From the cell containing the given text, extract its center point as [X, Y] coordinate. 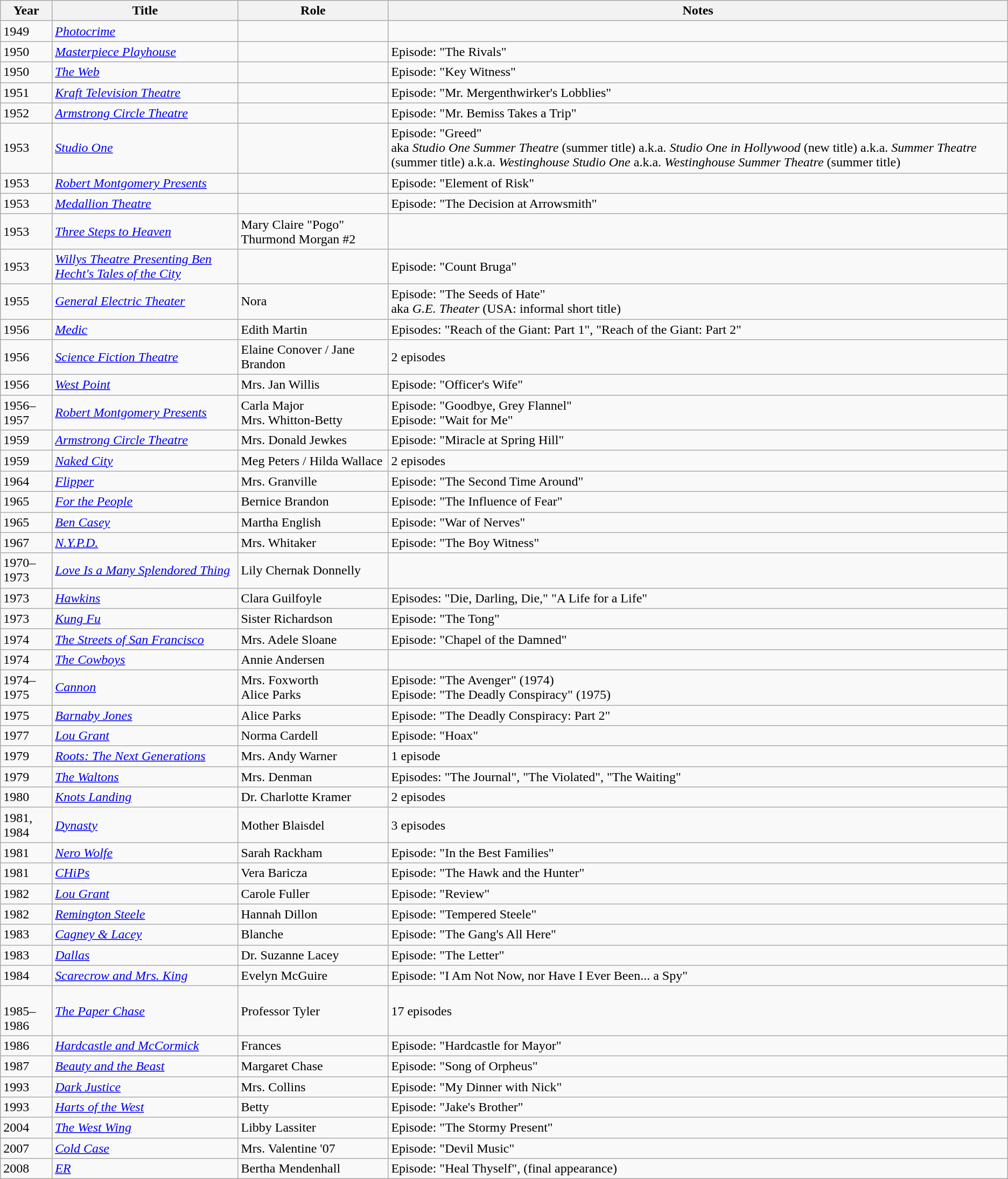
Episode: "Goodbye, Grey Flannel"Episode: "Wait for Me" [698, 412]
1975 [26, 715]
Mrs. Collins [313, 1087]
The Waltons [145, 777]
ER [145, 1169]
Meg Peters / Hilda Wallace [313, 461]
Episode: "The Boy Witness" [698, 543]
Edith Martin [313, 329]
Lily Chernak Donnelly [313, 571]
1949 [26, 31]
Nero Wolfe [145, 853]
Dark Justice [145, 1087]
Harts of the West [145, 1107]
Episode: "Key Witness" [698, 72]
Episode: "My Dinner with Nick" [698, 1087]
Episode: "War of Nerves" [698, 522]
1956–1957 [26, 412]
3 episodes [698, 825]
Photocrime [145, 31]
Barnaby Jones [145, 715]
Episode: "The Avenger" (1974)Episode: "The Deadly Conspiracy" (1975) [698, 687]
Three Steps to Heaven [145, 231]
Mary Claire "Pogo" Thurmond Morgan #2 [313, 231]
Episode: "Hardcastle for Mayor" [698, 1045]
2008 [26, 1169]
2007 [26, 1148]
Margaret Chase [313, 1066]
1974–1975 [26, 687]
Year [26, 11]
Mrs. Whitaker [313, 543]
Carole Fuller [313, 894]
Dynasty [145, 825]
West Point [145, 385]
Mrs. Granville [313, 481]
Episode: "Mr. Mergenthwirker's Lobblies" [698, 93]
Flipper [145, 481]
Episode: "The Influence of Fear" [698, 502]
1 episode [698, 756]
Episode: "The Stormy Present" [698, 1128]
Episode: "Tempered Steele" [698, 914]
Dallas [145, 955]
Episode: "Mr. Bemiss Takes a Trip" [698, 113]
Mrs. FoxworthAlice Parks [313, 687]
Medallion Theatre [145, 203]
Episode: "The Hawk and the Hunter" [698, 873]
1964 [26, 481]
1987 [26, 1066]
Episode: "Jake's Brother" [698, 1107]
1981, 1984 [26, 825]
Hawkins [145, 598]
Episode: "Element of Risk" [698, 183]
1986 [26, 1045]
Mother Blaisdel [313, 825]
1952 [26, 113]
Episodes: "Reach of the Giant: Part 1", "Reach of the Giant: Part 2" [698, 329]
Mrs. Jan Willis [313, 385]
The Streets of San Francisco [145, 639]
Science Fiction Theatre [145, 357]
Remington Steele [145, 914]
Kraft Television Theatre [145, 93]
Naked City [145, 461]
Episode: "The Seeds of Hate"aka G.E. Theater (USA: informal short title) [698, 301]
Episode: "I Am Not Now, nor Have I Ever Been... a Spy" [698, 976]
Martha English [313, 522]
Alice Parks [313, 715]
CHiPs [145, 873]
1951 [26, 93]
The Paper Chase [145, 1010]
Episode: "Heal Thyself", (final appearance) [698, 1169]
Episode: "Devil Music" [698, 1148]
Hardcastle and McCormick [145, 1045]
Willys Theatre Presenting Ben Hecht's Tales of the City [145, 266]
Nora [313, 301]
Notes [698, 11]
Masterpiece Playhouse [145, 52]
1977 [26, 736]
Evelyn McGuire [313, 976]
1985–1986 [26, 1010]
1980 [26, 797]
Cagney & Lacey [145, 935]
Clara Guilfoyle [313, 598]
Episodes: "The Journal", "The Violated", "The Waiting" [698, 777]
Knots Landing [145, 797]
Episode: "The Tong" [698, 619]
17 episodes [698, 1010]
Professor Tyler [313, 1010]
The West Wing [145, 1128]
Episode: "The Deadly Conspiracy: Part 2" [698, 715]
Bernice Brandon [313, 502]
Sarah Rackham [313, 853]
Dr. Charlotte Kramer [313, 797]
Vera Baricza [313, 873]
Frances [313, 1045]
Episode: "The Second Time Around" [698, 481]
Medic [145, 329]
Mrs. Valentine '07 [313, 1148]
Scarecrow and Mrs. King [145, 976]
1984 [26, 976]
Mrs. Adele Sloane [313, 639]
Episode: "In the Best Families" [698, 853]
1970–1973 [26, 571]
Hannah Dillon [313, 914]
Mrs. Andy Warner [313, 756]
Carla MajorMrs. Whitton-Betty [313, 412]
Episode: "The Gang's All Here" [698, 935]
Episode: "Hoax" [698, 736]
2004 [26, 1128]
The Web [145, 72]
Norma Cardell [313, 736]
Studio One [145, 148]
Episode: "The Letter" [698, 955]
1967 [26, 543]
1955 [26, 301]
N.Y.P.D. [145, 543]
Love Is a Many Splendored Thing [145, 571]
Role [313, 11]
Roots: The Next Generations [145, 756]
Title [145, 11]
General Electric Theater [145, 301]
Mrs. Donald Jewkes [313, 440]
Dr. Suzanne Lacey [313, 955]
Mrs. Denman [313, 777]
Episode: "Review" [698, 894]
Ben Casey [145, 522]
Beauty and the Beast [145, 1066]
Episode: "The Decision at Arrowsmith" [698, 203]
Kung Fu [145, 619]
Libby Lassiter [313, 1128]
Cannon [145, 687]
Sister Richardson [313, 619]
Bertha Mendenhall [313, 1169]
Cold Case [145, 1148]
Annie Andersen [313, 659]
Betty [313, 1107]
Blanche [313, 935]
Episode: "Officer's Wife" [698, 385]
Episode: "Miracle at Spring Hill" [698, 440]
Episode: "The Rivals" [698, 52]
Episode: "Song of Orpheus" [698, 1066]
Episode: "Chapel of the Damned" [698, 639]
For the People [145, 502]
Episode: "Count Bruga" [698, 266]
The Cowboys [145, 659]
Episodes: "Die, Darling, Die," "A Life for a Life" [698, 598]
Elaine Conover / Jane Brandon [313, 357]
